Capture the cell that displays the provided text and extract its (x, y) central coordinate. 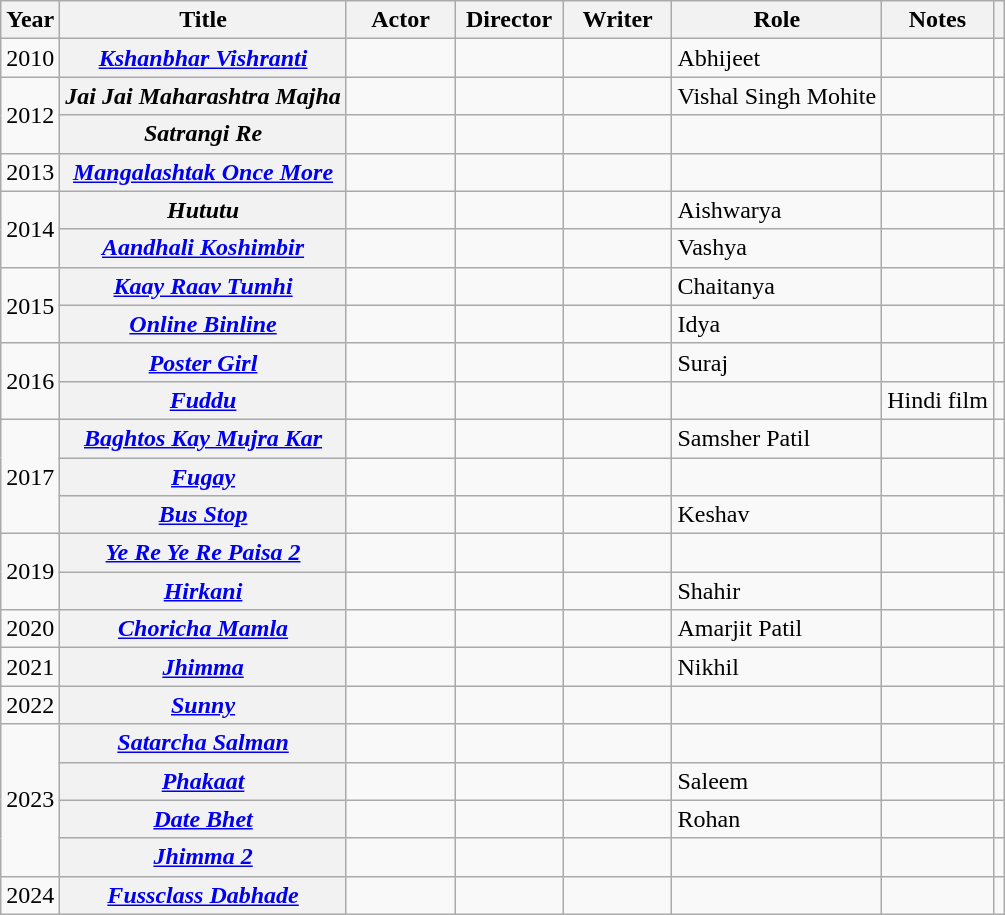
Abhijeet (777, 58)
Actor (400, 20)
2015 (30, 305)
Jhimma (203, 667)
Mangalashtak Once More (203, 172)
2017 (30, 476)
Fussclass Dabhade (203, 895)
Nikhil (777, 667)
Hututu (203, 210)
Kaay Raav Tumhi (203, 286)
Rohan (777, 819)
Hindi film (938, 400)
Suraj (777, 362)
2020 (30, 629)
Shahir (777, 591)
Baghtos Kay Mujra Kar (203, 438)
Year (30, 20)
Notes (938, 20)
Jhimma 2 (203, 857)
2016 (30, 381)
Vishal Singh Mohite (777, 96)
Writer (618, 20)
Chaitanya (777, 286)
Sunny (203, 705)
2023 (30, 800)
Poster Girl (203, 362)
2014 (30, 229)
Online Binline (203, 324)
Fuddu (203, 400)
2013 (30, 172)
2021 (30, 667)
Vashya (777, 248)
Keshav (777, 515)
Ye Re Ye Re Paisa 2 (203, 553)
Satarcha Salman (203, 743)
Hirkani (203, 591)
2012 (30, 115)
Fugay (203, 477)
Role (777, 20)
Saleem (777, 781)
Phakaat (203, 781)
2019 (30, 572)
Samsher Patil (777, 438)
Jai Jai Maharashtra Majha (203, 96)
2024 (30, 895)
Satrangi Re (203, 134)
Title (203, 20)
Bus Stop (203, 515)
Director (510, 20)
Amarjit Patil (777, 629)
Date Bhet (203, 819)
Choricha Mamla (203, 629)
Aandhali Koshimbir (203, 248)
Idya (777, 324)
Kshanbhar Vishranti (203, 58)
2010 (30, 58)
2022 (30, 705)
Aishwarya (777, 210)
